Return the [X, Y] coordinate for the center point of the cell that contains the specified text.  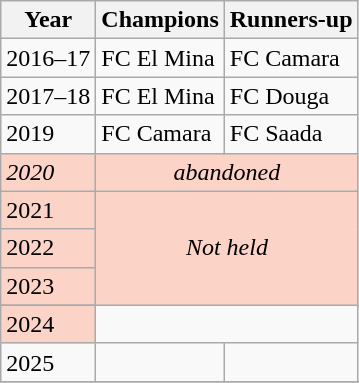
2019 [48, 134]
Not held [227, 248]
2022 [48, 248]
2020 [48, 172]
Year [48, 20]
2017–18 [48, 96]
FC Saada [291, 134]
Runners-up [291, 20]
2023 [48, 286]
2021 [48, 210]
Champions [160, 20]
2024 [48, 324]
FC Douga [291, 96]
abandoned [227, 172]
2016–17 [48, 58]
2025 [48, 362]
